From the cell containing the given text, extract its center point as [x, y] coordinate. 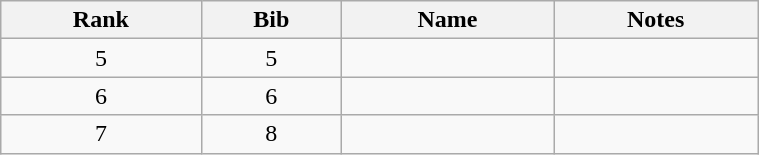
Name [448, 20]
Notes [656, 20]
Bib [272, 20]
7 [101, 134]
8 [272, 134]
Rank [101, 20]
